Extract the [X, Y] coordinate from the center of the cell holding the provided text.  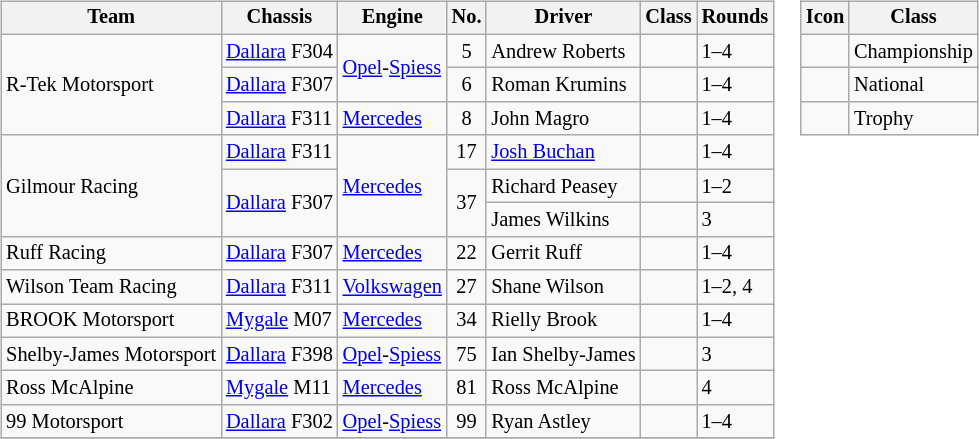
Engine [392, 18]
22 [467, 253]
Dallara F398 [280, 354]
Roman Krumins [563, 85]
Chassis [280, 18]
Ryan Astley [563, 422]
Wilson Team Racing [111, 287]
99 [467, 422]
Dallara F302 [280, 422]
James Wilkins [563, 220]
34 [467, 321]
Rounds [736, 18]
37 [467, 202]
Josh Buchan [563, 152]
Championship [914, 51]
Ruff Racing [111, 253]
Shelby-James Motorsport [111, 354]
81 [467, 388]
No. [467, 18]
99 Motorsport [111, 422]
1–2 [736, 186]
8 [467, 119]
BROOK Motorsport [111, 321]
John Magro [563, 119]
6 [467, 85]
Andrew Roberts [563, 51]
5 [467, 51]
Ian Shelby-James [563, 354]
R-Tek Motorsport [111, 84]
17 [467, 152]
Icon [825, 18]
Mygale M07 [280, 321]
Team [111, 18]
27 [467, 287]
Gilmour Racing [111, 186]
Mygale M11 [280, 388]
Driver [563, 18]
Richard Peasey [563, 186]
4 [736, 388]
Volkswagen [392, 287]
Shane Wilson [563, 287]
Dallara F304 [280, 51]
National [914, 85]
Gerrit Ruff [563, 253]
Rielly Brook [563, 321]
Trophy [914, 119]
1–2, 4 [736, 287]
75 [467, 354]
